Locate the cell with the specified text and output its (X, Y) center coordinate. 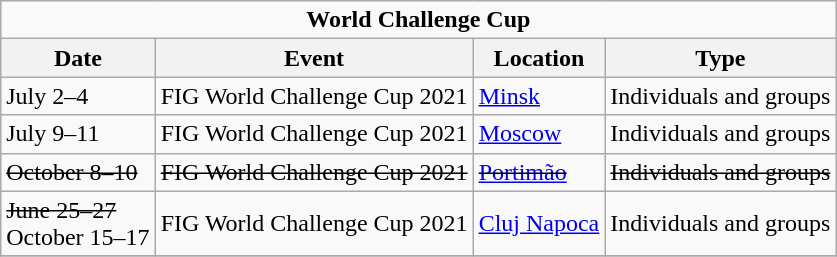
Location (539, 58)
July 9–11 (78, 134)
June 25–27October 15–17 (78, 224)
July 2–4 (78, 96)
Type (720, 58)
October 8–10 (78, 172)
Event (314, 58)
Cluj Napoca (539, 224)
Portimão (539, 172)
World Challenge Cup (418, 20)
Moscow (539, 134)
Minsk (539, 96)
Date (78, 58)
